Scan for the cell matching the given text and deliver its (x, y) coordinate at center. 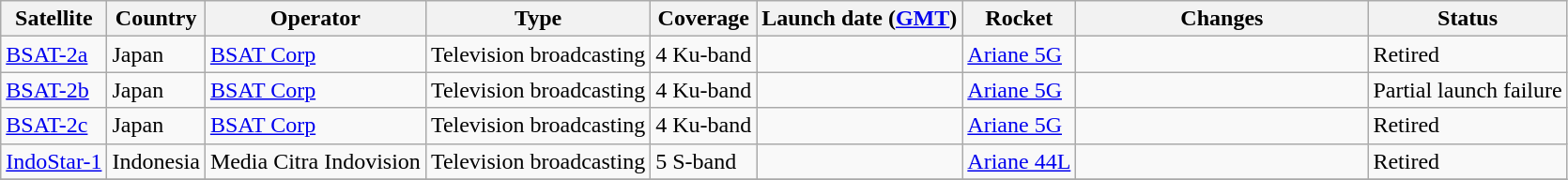
Status (1468, 19)
Changes (1222, 19)
Coverage (704, 19)
Media Citra Indovision (315, 161)
Launch date (GMT) (860, 19)
BSAT-2a (54, 54)
BSAT-2c (54, 126)
BSAT-2b (54, 90)
Indonesia (156, 161)
Operator (315, 19)
Ariane 44L (1020, 161)
Country (156, 19)
Satellite (54, 19)
Type (537, 19)
5 S-band (704, 161)
Partial launch failure (1468, 90)
IndoStar-1 (54, 161)
Rocket (1020, 19)
